From the cell containing the given text, extract its center point as [X, Y] coordinate. 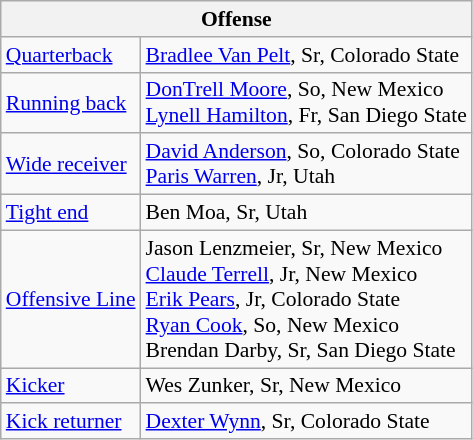
Wide receiver [71, 164]
Offensive Line [71, 299]
Kick returner [71, 422]
Tight end [71, 213]
Wes Zunker, Sr, New Mexico [306, 386]
Offense [236, 19]
David Anderson, So, Colorado StateParis Warren, Jr, Utah [306, 164]
Bradlee Van Pelt, Sr, Colorado State [306, 55]
DonTrell Moore, So, New MexicoLynell Hamilton, Fr, San Diego State [306, 102]
Kicker [71, 386]
Ben Moa, Sr, Utah [306, 213]
Running back [71, 102]
Quarterback [71, 55]
Dexter Wynn, Sr, Colorado State [306, 422]
